Locate the cell with the specified text and output its (x, y) center coordinate. 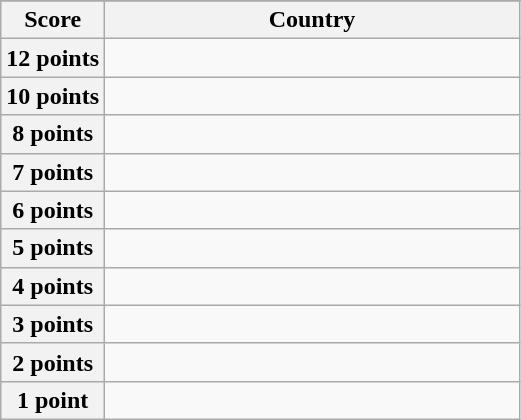
5 points (53, 248)
4 points (53, 286)
3 points (53, 324)
2 points (53, 362)
8 points (53, 134)
1 point (53, 400)
Country (312, 20)
10 points (53, 96)
Score (53, 20)
7 points (53, 172)
12 points (53, 58)
6 points (53, 210)
